Search for the cell housing the specified text and yield its (X, Y) center coordinate. 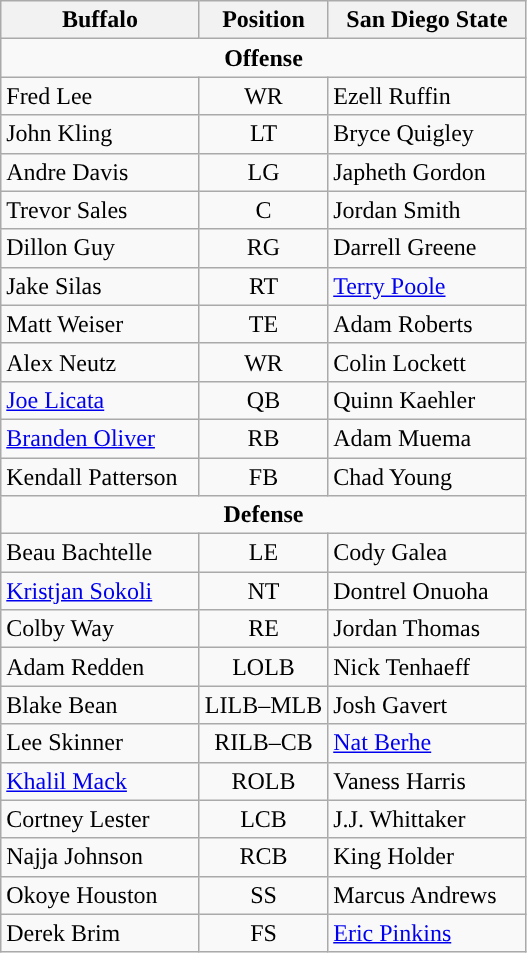
LCB (263, 819)
Position (263, 20)
FB (263, 477)
John Kling (100, 134)
Darrell Greene (428, 248)
Josh Gavert (428, 705)
Nick Tenhaeff (428, 667)
RE (263, 629)
Defense (264, 515)
Adam Redden (100, 667)
LG (263, 172)
Terry Poole (428, 286)
RG (263, 248)
Kristjan Sokoli (100, 591)
RB (263, 438)
Matt Weiser (100, 324)
Branden Oliver (100, 438)
Blake Bean (100, 705)
RILB–CB (263, 743)
Kendall Patterson (100, 477)
NT (263, 591)
Nat Berhe (428, 743)
Najja Johnson (100, 857)
Jake Silas (100, 286)
Lee Skinner (100, 743)
Adam Muema (428, 438)
LT (263, 134)
LOLB (263, 667)
Derek Brim (100, 933)
LILB–MLB (263, 705)
Jordan Thomas (428, 629)
Fred Lee (100, 96)
Dillon Guy (100, 248)
Colby Way (100, 629)
RCB (263, 857)
Cody Galea (428, 553)
C (263, 210)
San Diego State (428, 20)
King Holder (428, 857)
Jordan Smith (428, 210)
Vaness Harris (428, 781)
Khalil Mack (100, 781)
Joe Licata (100, 400)
FS (263, 933)
Okoye Houston (100, 895)
Eric Pinkins (428, 933)
Buffalo (100, 20)
Beau Bachtelle (100, 553)
RT (263, 286)
ROLB (263, 781)
Bryce Quigley (428, 134)
Andre Davis (100, 172)
QB (263, 400)
TE (263, 324)
Japheth Gordon (428, 172)
Ezell Ruffin (428, 96)
Quinn Kaehler (428, 400)
Chad Young (428, 477)
Dontrel Onuoha (428, 591)
Adam Roberts (428, 324)
Offense (264, 58)
LE (263, 553)
Cortney Lester (100, 819)
J.J. Whittaker (428, 819)
Trevor Sales (100, 210)
Colin Lockett (428, 362)
Alex Neutz (100, 362)
Marcus Andrews (428, 895)
SS (263, 895)
